Search for the cell housing the specified text and yield its (x, y) center coordinate. 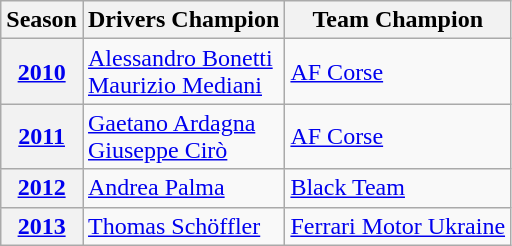
2013 (42, 226)
2011 (42, 136)
Thomas Schöffler (183, 226)
Drivers Champion (183, 20)
Ferrari Motor Ukraine (398, 226)
Season (42, 20)
Andrea Palma (183, 188)
Gaetano Ardagna Giuseppe Cirò (183, 136)
Black Team (398, 188)
2012 (42, 188)
2010 (42, 72)
Alessandro Bonetti Maurizio Mediani (183, 72)
Team Champion (398, 20)
